Provide the [X, Y] coordinate of the cell's center where the given text is located.  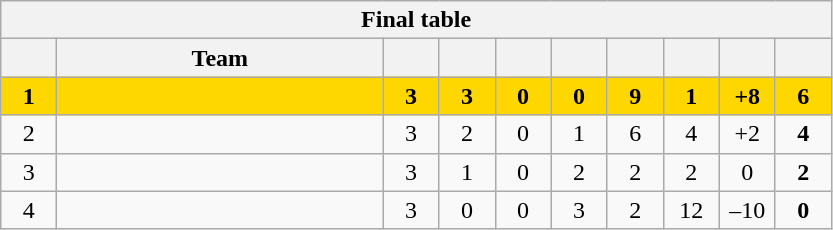
+8 [747, 96]
+2 [747, 134]
Team [220, 58]
9 [635, 96]
12 [691, 210]
–10 [747, 210]
Final table [416, 20]
